Search for the cell housing the specified text and yield its (x, y) center coordinate. 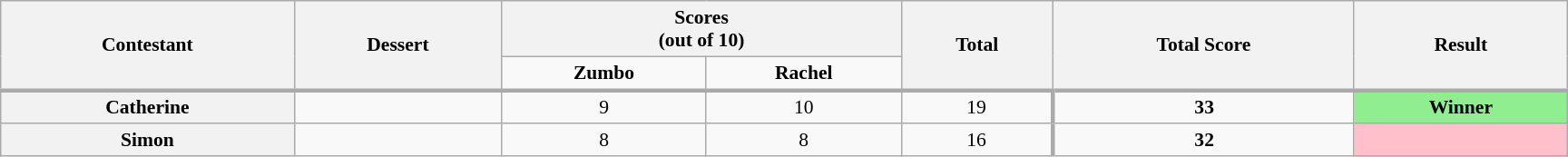
Winner (1461, 107)
32 (1203, 141)
Rachel (804, 73)
33 (1203, 107)
Catherine (147, 107)
16 (976, 141)
Zumbo (604, 73)
Simon (147, 141)
9 (604, 107)
Contestant (147, 45)
Scores(out of 10) (701, 29)
Total (976, 45)
10 (804, 107)
Dessert (397, 45)
19 (976, 107)
Total Score (1203, 45)
Result (1461, 45)
